Detect which cell encompasses the target text, then output its [x, y] center coordinate. 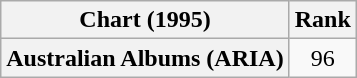
Rank [322, 20]
Chart (1995) [145, 20]
96 [322, 58]
Australian Albums (ARIA) [145, 58]
